Pinpoint the cell where the given text exists, returning its (x, y) midpoint coordinate. 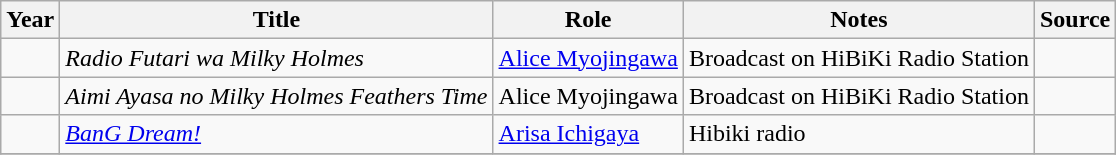
Role (588, 20)
Year (30, 20)
Source (1074, 20)
Radio Futari wa Milky Holmes (276, 58)
Notes (858, 20)
BanG Dream! (276, 134)
Title (276, 20)
Arisa Ichigaya (588, 134)
Hibiki radio (858, 134)
Aimi Ayasa no Milky Holmes Feathers Time (276, 96)
